Return the (x, y) coordinate for the center point of the cell that contains the specified text.  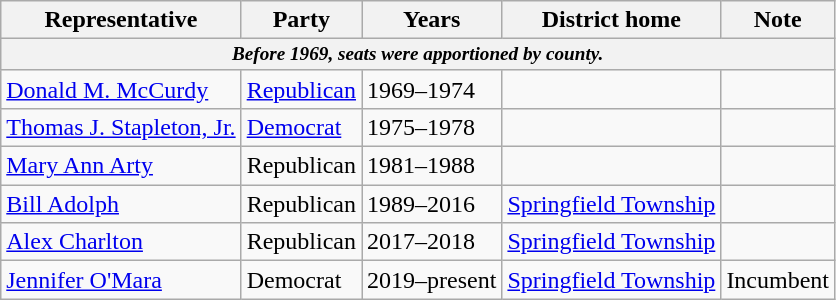
Alex Charlton (121, 242)
1981–1988 (432, 166)
District home (612, 20)
1975–1978 (432, 128)
Years (432, 20)
Party (301, 20)
Bill Adolph (121, 204)
1989–2016 (432, 204)
Representative (121, 20)
1969–1974 (432, 89)
Note (778, 20)
2017–2018 (432, 242)
Jennifer O'Mara (121, 280)
Thomas J. Stapleton, Jr. (121, 128)
Donald M. McCurdy (121, 89)
Mary Ann Arty (121, 166)
2019–present (432, 280)
Incumbent (778, 280)
Before 1969, seats were apportioned by county. (418, 55)
